Detect which cell encompasses the target text, then output its [x, y] center coordinate. 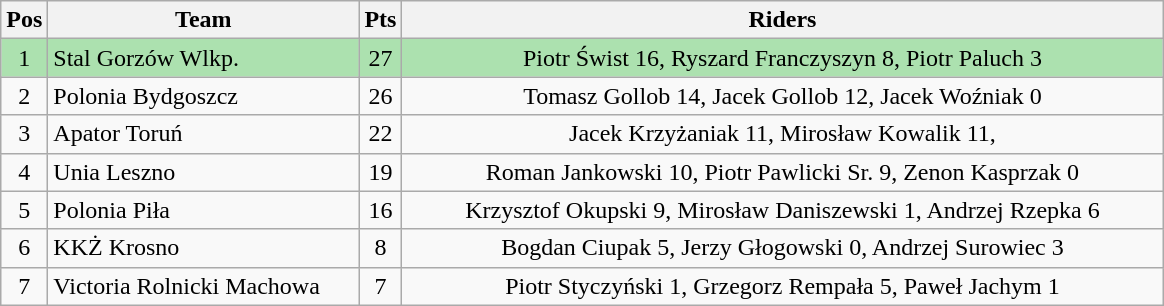
Riders [782, 20]
8 [380, 248]
Victoria Rolnicki Machowa [204, 286]
Roman Jankowski 10, Piotr Pawlicki Sr. 9, Zenon Kasprzak 0 [782, 172]
Stal Gorzów Wlkp. [204, 58]
4 [24, 172]
6 [24, 248]
19 [380, 172]
5 [24, 210]
22 [380, 134]
26 [380, 96]
Tomasz Gollob 14, Jacek Gollob 12, Jacek Woźniak 0 [782, 96]
2 [24, 96]
KKŻ Krosno [204, 248]
Krzysztof Okupski 9, Mirosław Daniszewski 1, Andrzej Rzepka 6 [782, 210]
Bogdan Ciupak 5, Jerzy Głogowski 0, Andrzej Surowiec 3 [782, 248]
Polonia Bydgoszcz [204, 96]
Piotr Styczyński 1, Grzegorz Rempała 5, Paweł Jachym 1 [782, 286]
Team [204, 20]
Pts [380, 20]
27 [380, 58]
Unia Leszno [204, 172]
Pos [24, 20]
Piotr Świst 16, Ryszard Franczyszyn 8, Piotr Paluch 3 [782, 58]
Jacek Krzyżaniak 11, Mirosław Kowalik 11, [782, 134]
Apator Toruń [204, 134]
3 [24, 134]
1 [24, 58]
Polonia Piła [204, 210]
16 [380, 210]
